Return [x, y] of the center of cell containing provided text 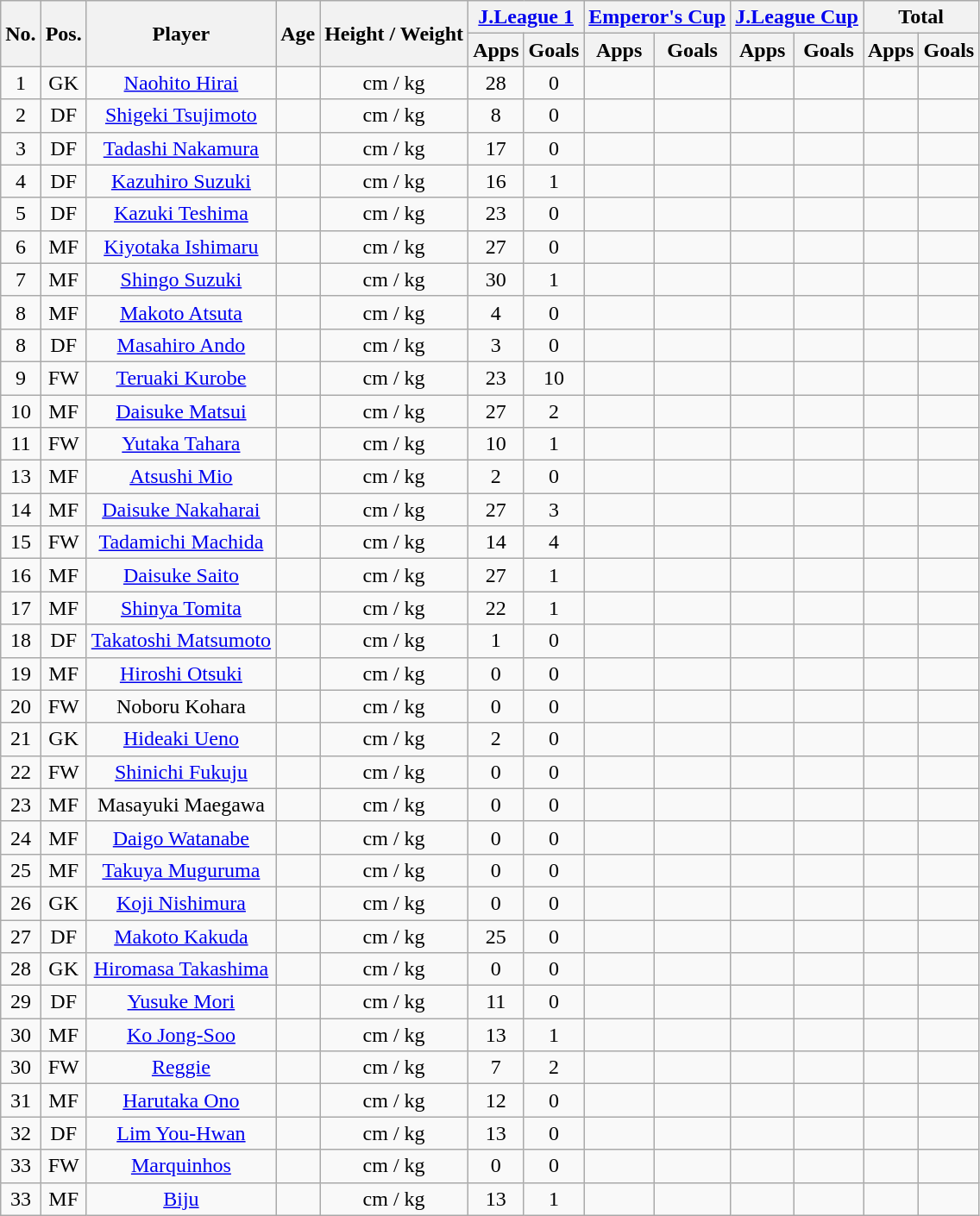
Daisuke Matsui [181, 411]
12 [496, 1100]
Koji Nishimura [181, 903]
Age [298, 34]
Shigeki Tsujimoto [181, 116]
Tadamichi Machida [181, 542]
Emperor's Cup [657, 17]
Pos. [64, 34]
Shinichi Fukuju [181, 772]
Daisuke Nakaharai [181, 510]
18 [21, 641]
Naohito Hirai [181, 83]
No. [21, 34]
Daisuke Saito [181, 575]
5 [21, 214]
Hideaki Ueno [181, 739]
21 [21, 739]
29 [21, 1002]
Makoto Atsuta [181, 312]
9 [21, 378]
Marquinhos [181, 1166]
Noboru Kohara [181, 706]
Masayuki Maegawa [181, 805]
Teruaki Kurobe [181, 378]
Lim You-Hwan [181, 1133]
Tadashi Nakamura [181, 148]
Masahiro Ando [181, 345]
Kazuhiro Suzuki [181, 181]
Atsushi Mio [181, 477]
31 [21, 1100]
Hiroshi Otsuki [181, 674]
24 [21, 837]
19 [21, 674]
Makoto Kakuda [181, 936]
Takatoshi Matsumoto [181, 641]
20 [21, 706]
Shinya Tomita [181, 608]
Harutaka Ono [181, 1100]
Takuya Muguruma [181, 870]
Total [920, 17]
Kazuki Teshima [181, 214]
32 [21, 1133]
Kiyotaka Ishimaru [181, 247]
Daigo Watanabe [181, 837]
Yusuke Mori [181, 1002]
Ko Jong-Soo [181, 1035]
Biju [181, 1199]
J.League Cup [797, 17]
6 [21, 247]
Player [181, 34]
Yutaka Tahara [181, 444]
J.League 1 [526, 17]
Height / Weight [394, 34]
Shingo Suzuki [181, 279]
Reggie [181, 1068]
26 [21, 903]
15 [21, 542]
Hiromasa Takashima [181, 969]
